Output the (x, y) coordinate of the center of the cell containing the given text.  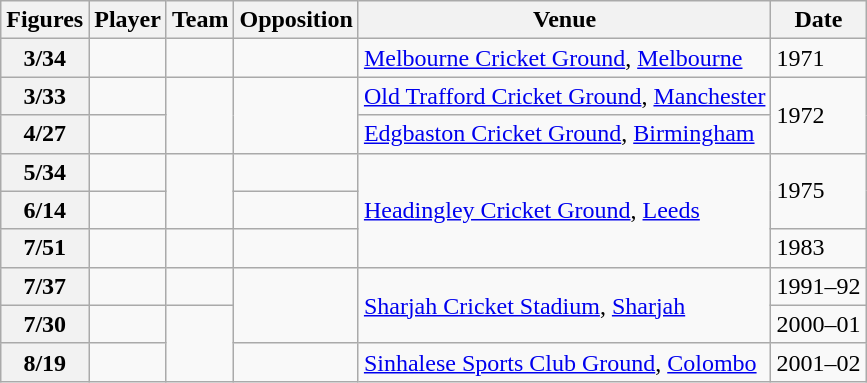
3/33 (45, 96)
1983 (818, 248)
Team (200, 20)
Headingley Cricket Ground, Leeds (564, 210)
6/14 (45, 210)
2000–01 (818, 324)
7/37 (45, 286)
Edgbaston Cricket Ground, Birmingham (564, 134)
2001–02 (818, 362)
Old Trafford Cricket Ground, Manchester (564, 96)
5/34 (45, 172)
4/27 (45, 134)
Sharjah Cricket Stadium, Sharjah (564, 305)
Melbourne Cricket Ground, Melbourne (564, 58)
1971 (818, 58)
Figures (45, 20)
Opposition (296, 20)
3/34 (45, 58)
1972 (818, 115)
8/19 (45, 362)
7/30 (45, 324)
1975 (818, 191)
Player (128, 20)
7/51 (45, 248)
1991–92 (818, 286)
Date (818, 20)
Venue (564, 20)
Sinhalese Sports Club Ground, Colombo (564, 362)
